From the cell containing the given text, extract its center point as (x, y) coordinate. 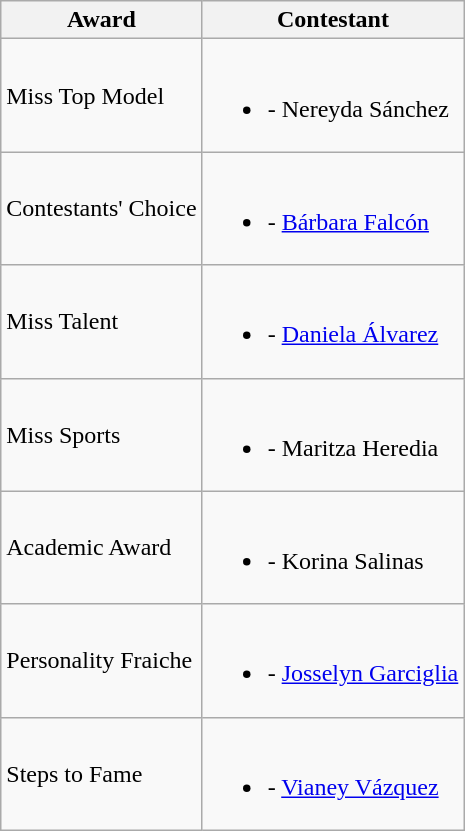
Contestant (333, 20)
Personality Fraiche (102, 660)
Miss Sports (102, 434)
Steps to Fame (102, 774)
- Vianey Vázquez (333, 774)
- Nereyda Sánchez (333, 96)
Contestants' Choice (102, 208)
- Josselyn Garciglia (333, 660)
- Bárbara Falcón (333, 208)
- Maritza Heredia (333, 434)
- Daniela Álvarez (333, 322)
Miss Talent (102, 322)
Miss Top Model (102, 96)
Academic Award (102, 548)
Award (102, 20)
- Korina Salinas (333, 548)
